Output the (X, Y) coordinate of the center of the cell containing the given text.  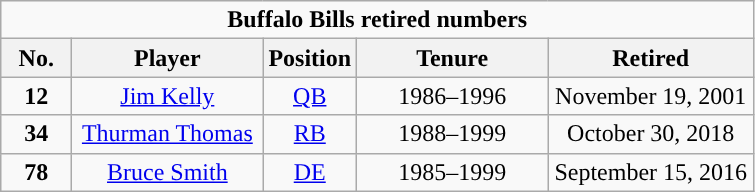
Position (310, 58)
78 (36, 172)
DE (310, 172)
October 30, 2018 (651, 134)
QB (310, 96)
Player (168, 58)
September 15, 2016 (651, 172)
12 (36, 96)
1986–1996 (452, 96)
RB (310, 134)
1985–1999 (452, 172)
34 (36, 134)
November 19, 2001 (651, 96)
No. (36, 58)
Bruce Smith (168, 172)
Retired (651, 58)
Buffalo Bills retired numbers (378, 20)
Tenure (452, 58)
Jim Kelly (168, 96)
Thurman Thomas (168, 134)
1988–1999 (452, 134)
